Output the (x, y) coordinate of the center of the cell containing the given text.  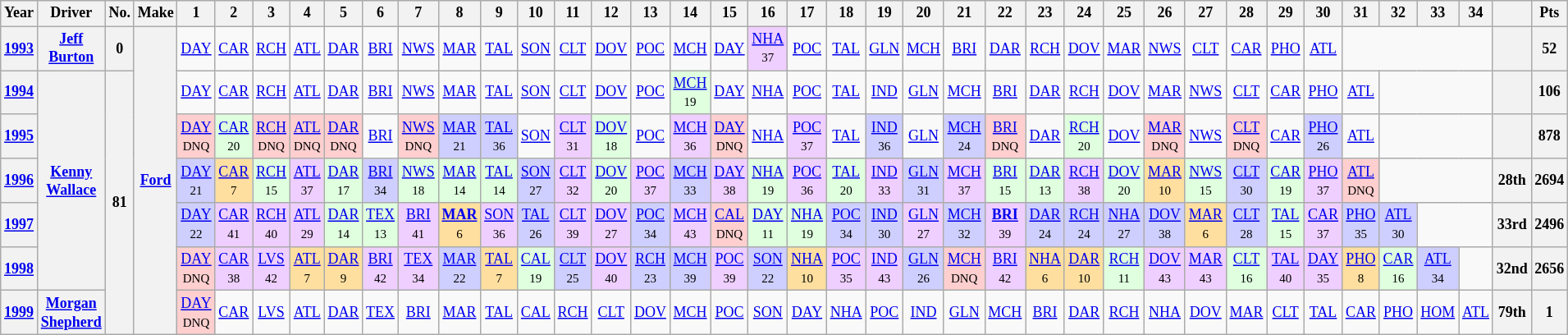
GLN27 (924, 225)
BRI41 (418, 225)
Ford (156, 181)
1995 (20, 136)
27 (1205, 13)
12 (611, 13)
29 (1286, 13)
DAR17 (343, 181)
BRI15 (1005, 181)
CLT25 (573, 268)
RCH15 (272, 181)
GLN26 (924, 268)
TAL7 (499, 268)
TEX13 (381, 225)
PHO8 (1361, 268)
CLT31 (573, 136)
1993 (20, 48)
IND33 (885, 181)
Year (20, 13)
CAR7 (234, 181)
NWS18 (418, 181)
DAR9 (343, 268)
RCH24 (1084, 225)
POC36 (807, 181)
NHA37 (768, 48)
33 (1438, 13)
CLT28 (1246, 225)
CAR16 (1398, 268)
Make (156, 13)
MCH19 (690, 93)
25 (1124, 13)
Jeff Burton (71, 48)
NWS15 (1205, 181)
CLT39 (573, 225)
9 (499, 13)
22 (1005, 13)
MAR10 (1165, 181)
14 (690, 13)
SON22 (768, 268)
ATL37 (307, 181)
PHO37 (1323, 181)
1998 (20, 268)
DAY21 (196, 181)
MCH36 (690, 136)
HOM (1438, 313)
31 (1361, 13)
TAL40 (1286, 268)
IND43 (885, 268)
MAR21 (459, 136)
DAY11 (768, 225)
2694 (1549, 181)
No. (120, 13)
0 (120, 48)
MCH32 (964, 225)
RCH40 (272, 225)
Pts (1549, 13)
3 (272, 13)
8 (459, 13)
CAR20 (234, 136)
1994 (20, 93)
23 (1045, 13)
81 (120, 203)
TAL15 (1286, 225)
CLT16 (1246, 268)
20 (924, 13)
TEX34 (418, 268)
13 (651, 13)
MCH24 (964, 136)
SON27 (535, 181)
NHA27 (1124, 225)
CLTDNQ (1246, 136)
6 (381, 13)
PHO35 (1361, 225)
MAR14 (459, 181)
CALDNQ (729, 225)
ATL30 (1398, 225)
TAL20 (846, 181)
15 (729, 13)
28th (1511, 181)
30 (1323, 13)
BRIDNQ (1005, 136)
26 (1165, 13)
RCHDNQ (272, 136)
MARDNQ (1165, 136)
18 (846, 13)
BRI34 (381, 181)
11 (573, 13)
MCH43 (690, 225)
16 (768, 13)
34 (1476, 13)
21 (964, 13)
LVS (272, 313)
DOV38 (1165, 225)
DARDNQ (343, 136)
33rd (1511, 225)
DOV43 (1165, 268)
106 (1549, 93)
1996 (20, 181)
878 (1549, 136)
CAR19 (1286, 181)
CLT32 (573, 181)
RCH11 (1124, 268)
DAY22 (196, 225)
2496 (1549, 225)
CAR41 (234, 225)
MAR43 (1205, 268)
10 (535, 13)
NWSDNQ (418, 136)
Kenny Wallace (71, 181)
MCH39 (690, 268)
TAL26 (535, 225)
ATL7 (307, 268)
CAL19 (535, 268)
LVS42 (272, 268)
7 (418, 13)
DAR13 (1045, 181)
Morgan Shepherd (71, 313)
DOV18 (611, 136)
ATL29 (307, 225)
5 (343, 13)
2656 (1549, 268)
52 (1549, 48)
NHA10 (807, 268)
CLT30 (1246, 181)
PHO26 (1323, 136)
DAR24 (1045, 225)
MAR22 (459, 268)
GLN31 (924, 181)
17 (807, 13)
CAL (535, 313)
BRI39 (1005, 225)
POC35 (846, 268)
DAY35 (1323, 268)
RCH20 (1084, 136)
IND36 (885, 136)
MCHDNQ (964, 268)
ATL34 (1438, 268)
DAY38 (729, 181)
DAR10 (1084, 268)
32 (1398, 13)
TAL14 (499, 181)
79th (1511, 313)
Driver (71, 13)
RCH38 (1084, 181)
MCH37 (964, 181)
28 (1246, 13)
DOV27 (611, 225)
24 (1084, 13)
4 (307, 13)
CAR38 (234, 268)
TAL36 (499, 136)
SON36 (499, 225)
2 (234, 13)
POC39 (729, 268)
19 (885, 13)
RCH23 (651, 268)
32nd (1511, 268)
1999 (20, 313)
DAR14 (343, 225)
TEX (381, 313)
IND30 (885, 225)
MCH33 (690, 181)
NHA6 (1045, 268)
DOV40 (611, 268)
CAR37 (1323, 225)
1997 (20, 225)
